Identify which cell holds the provided text, then report its [X, Y] central coordinate. 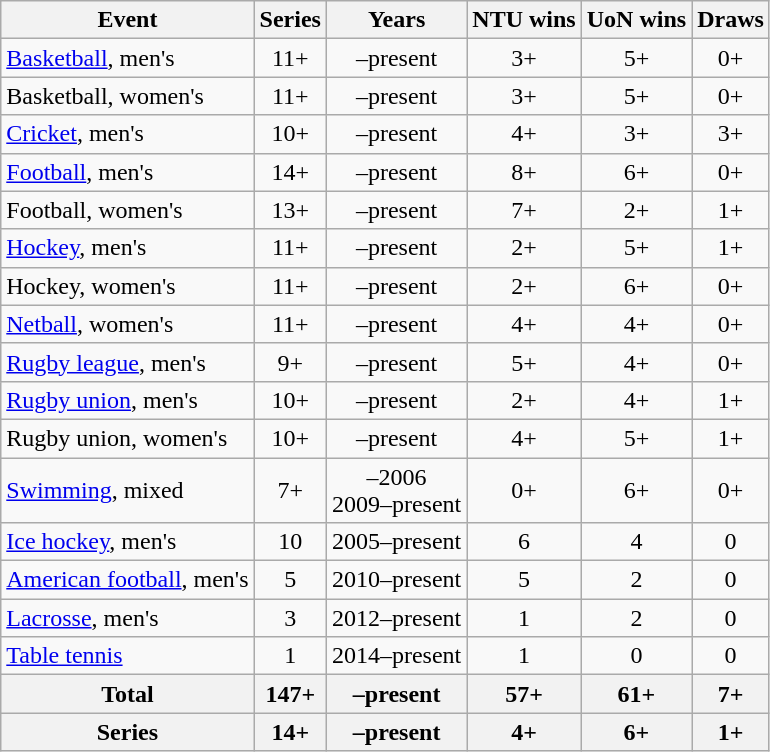
2012–present [396, 618]
2005–present [396, 542]
Ice hockey, men's [128, 542]
Draws [731, 20]
NTU wins [524, 20]
4 [636, 542]
6 [524, 542]
Swimming, mixed [128, 490]
2014–present [396, 656]
57+ [524, 694]
American football, men's [128, 580]
Years [396, 20]
Basketball, women's [128, 96]
Rugby union, men's [128, 400]
Event [128, 20]
Lacrosse, men's [128, 618]
Rugby union, women's [128, 438]
Football, women's [128, 210]
Table tennis [128, 656]
3 [290, 618]
UoN wins [636, 20]
10 [290, 542]
Cricket, men's [128, 134]
Total [128, 694]
Netball, women's [128, 324]
Hockey, men's [128, 248]
147+ [290, 694]
13+ [290, 210]
Football, men's [128, 172]
Hockey, women's [128, 286]
8+ [524, 172]
Basketball, men's [128, 58]
–20062009–present [396, 490]
Rugby league, men's [128, 362]
2010–present [396, 580]
9+ [290, 362]
61+ [636, 694]
